Identify which cell holds the provided text, then report its (X, Y) central coordinate. 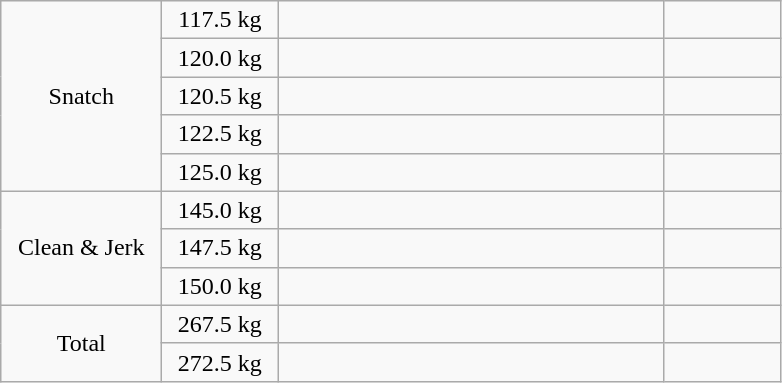
267.5 kg (220, 324)
150.0 kg (220, 286)
Clean & Jerk (82, 248)
272.5 kg (220, 362)
120.5 kg (220, 96)
122.5 kg (220, 134)
147.5 kg (220, 248)
125.0 kg (220, 172)
120.0 kg (220, 58)
Total (82, 343)
145.0 kg (220, 210)
Snatch (82, 96)
117.5 kg (220, 20)
